Identify which cell holds the provided text, then report its (X, Y) central coordinate. 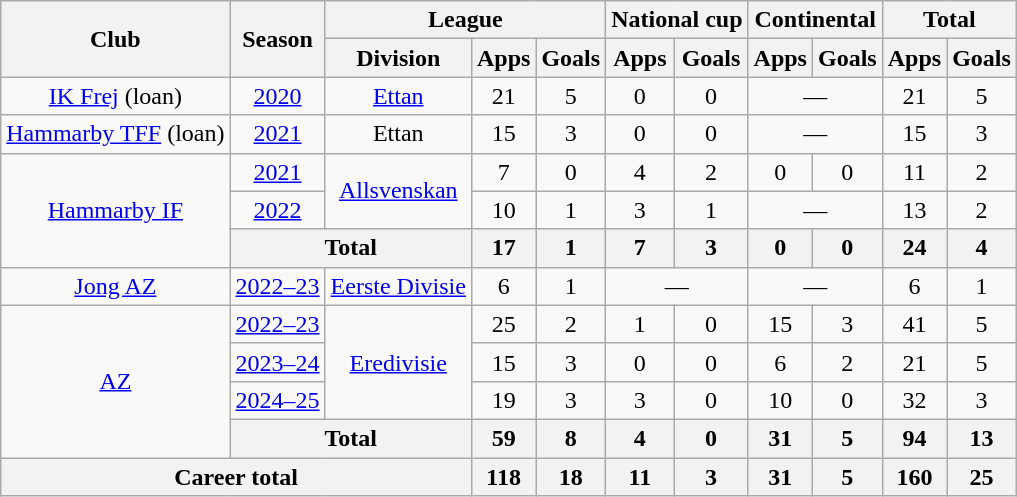
Continental (815, 20)
41 (914, 324)
Hammarby TFF (loan) (116, 134)
League (466, 20)
IK Frej (loan) (116, 96)
17 (503, 248)
Eerste Divisie (398, 286)
Season (278, 39)
32 (914, 400)
19 (503, 400)
National cup (677, 20)
160 (914, 477)
2022 (278, 210)
Jong AZ (116, 286)
AZ (116, 381)
Hammarby IF (116, 210)
Club (116, 39)
2020 (278, 96)
Career total (236, 477)
18 (571, 477)
8 (571, 438)
2024–25 (278, 400)
118 (503, 477)
24 (914, 248)
59 (503, 438)
Eredivisie (398, 362)
2023–24 (278, 362)
Division (398, 58)
94 (914, 438)
Allsvenskan (398, 191)
